Locate the cell with the specified text and output its [x, y] center coordinate. 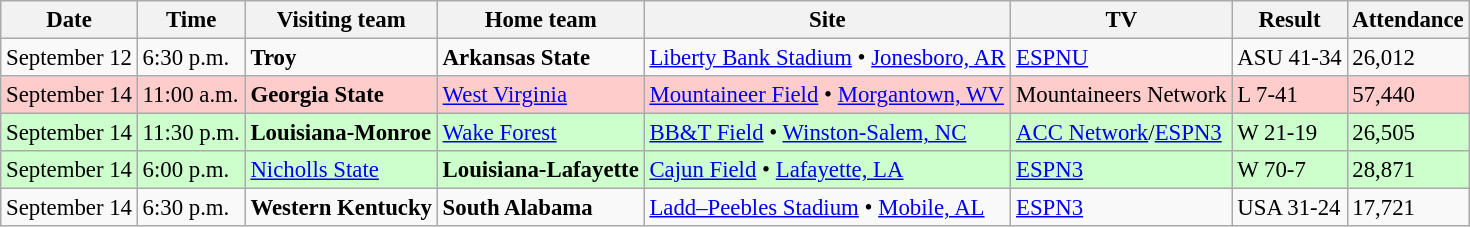
TV [1122, 20]
BB&T Field • Winston-Salem, NC [828, 133]
W 21-19 [1290, 133]
Georgia State [341, 95]
Home team [540, 20]
Nicholls State [341, 170]
Ladd–Peebles Stadium • Mobile, AL [828, 208]
Arkansas State [540, 58]
Mountaineer Field • Morgantown, WV [828, 95]
57,440 [1408, 95]
September 12 [69, 58]
ACC Network/ESPN3 [1122, 133]
South Alabama [540, 208]
Wake Forest [540, 133]
Louisiana-Lafayette [540, 170]
Date [69, 20]
Mountaineers Network [1122, 95]
17,721 [1408, 208]
Cajun Field • Lafayette, LA [828, 170]
Western Kentucky [341, 208]
W 70-7 [1290, 170]
West Virginia [540, 95]
Liberty Bank Stadium • Jonesboro, AR [828, 58]
11:00 a.m. [191, 95]
28,871 [1408, 170]
Visiting team [341, 20]
USA 31-24 [1290, 208]
Louisiana-Monroe [341, 133]
Troy [341, 58]
ESPNU [1122, 58]
6:00 p.m. [191, 170]
L 7-41 [1290, 95]
ASU 41-34 [1290, 58]
Result [1290, 20]
Site [828, 20]
26,505 [1408, 133]
Time [191, 20]
11:30 p.m. [191, 133]
26,012 [1408, 58]
Attendance [1408, 20]
